Scan for the cell matching the given text and deliver its [X, Y] coordinate at center. 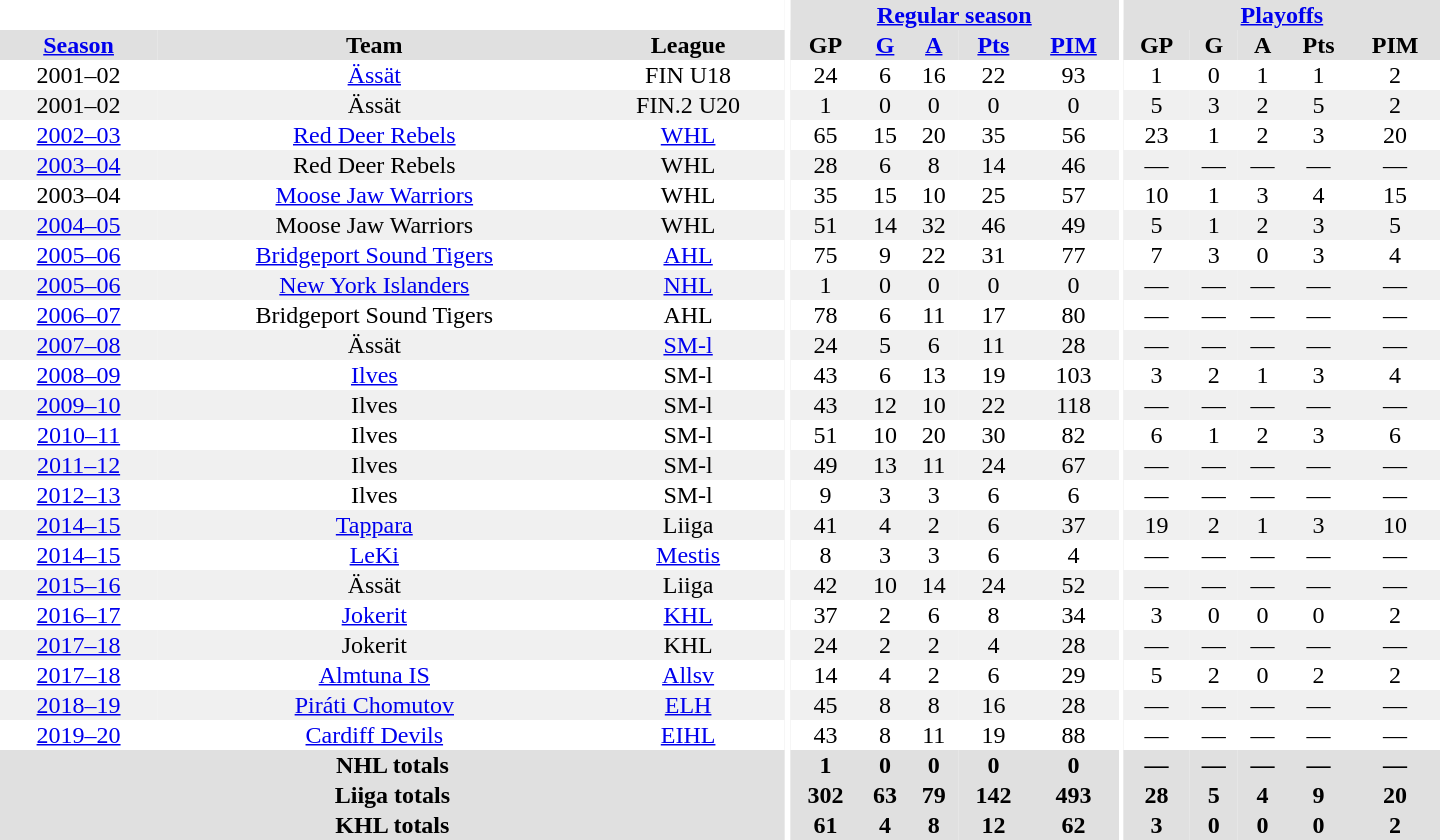
25 [993, 195]
29 [1074, 675]
2007–08 [78, 345]
103 [1074, 375]
2011–12 [78, 465]
57 [1074, 195]
7 [1157, 255]
302 [825, 795]
NHL totals [392, 765]
NHL [688, 285]
56 [1074, 135]
2019–20 [78, 735]
Team [374, 45]
FIN.2 U20 [688, 105]
Regular season [954, 15]
17 [993, 315]
2016–17 [78, 615]
2009–10 [78, 405]
ELH [688, 705]
88 [1074, 735]
Playoffs [1282, 15]
63 [886, 795]
79 [934, 795]
Mestis [688, 555]
Season [78, 45]
2015–16 [78, 585]
2018–19 [78, 705]
23 [1157, 135]
61 [825, 825]
52 [1074, 585]
FIN U18 [688, 75]
Liiga totals [392, 795]
New York Islanders [374, 285]
75 [825, 255]
Cardiff Devils [374, 735]
118 [1074, 405]
142 [993, 795]
League [688, 45]
Allsv [688, 675]
493 [1074, 795]
42 [825, 585]
34 [1074, 615]
Tappara [374, 525]
80 [1074, 315]
Piráti Chomutov [374, 705]
30 [993, 435]
45 [825, 705]
32 [934, 225]
78 [825, 315]
Almtuna IS [374, 675]
67 [1074, 465]
LeKi [374, 555]
77 [1074, 255]
2002–03 [78, 135]
EIHL [688, 735]
2012–13 [78, 495]
82 [1074, 435]
2006–07 [78, 315]
31 [993, 255]
2008–09 [78, 375]
41 [825, 525]
93 [1074, 75]
62 [1074, 825]
65 [825, 135]
2010–11 [78, 435]
2004–05 [78, 225]
KHL totals [392, 825]
